Extract the (X, Y) coordinate from the center of the cell holding the provided text.  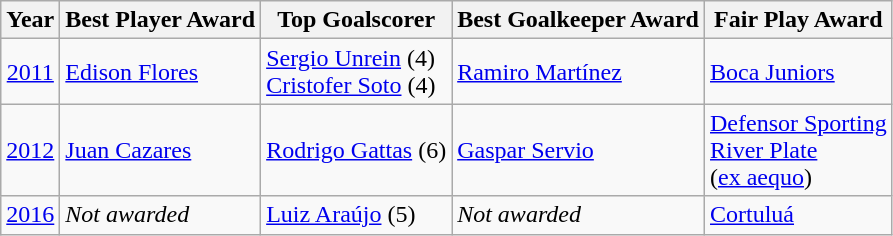
Edison Flores (160, 72)
Ramiro Martínez (578, 72)
Fair Play Award (798, 20)
Rodrigo Gattas (6) (356, 150)
Luiz Araújo (5) (356, 215)
Top Goalscorer (356, 20)
Cortuluá (798, 215)
Best Player Award (160, 20)
Best Goalkeeper Award (578, 20)
Boca Juniors (798, 72)
2016 (30, 215)
Sergio Unrein (4) Cristofer Soto (4) (356, 72)
2011 (30, 72)
Defensor Sporting River Plate(ex aequo) (798, 150)
Gaspar Servio (578, 150)
Juan Cazares (160, 150)
2012 (30, 150)
Year (30, 20)
